Pinpoint the cell where the given text exists, returning its (X, Y) midpoint coordinate. 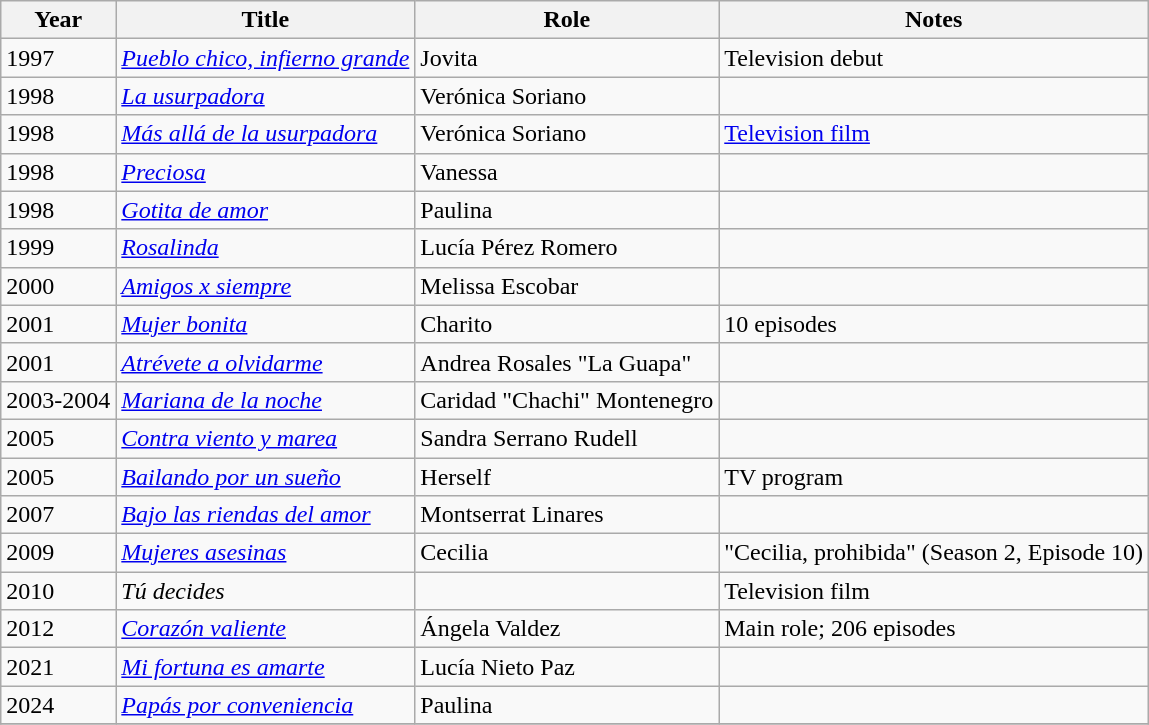
Mujeres asesinas (266, 553)
Corazón valiente (266, 629)
Pueblo chico, infierno grande (266, 58)
"Cecilia, prohibida" (Season 2, Episode 10) (934, 553)
1997 (58, 58)
Lucía Nieto Paz (567, 667)
Atrévete a olvidarme (266, 362)
Year (58, 20)
Tú decides (266, 591)
2024 (58, 705)
La usurpadora (266, 96)
Vanessa (567, 172)
Charito (567, 324)
Main role; 206 episodes (934, 629)
TV program (934, 477)
Herself (567, 477)
Preciosa (266, 172)
1999 (58, 248)
Gotita de amor (266, 210)
Andrea Rosales "La Guapa" (567, 362)
Ángela Valdez (567, 629)
Amigos x siempre (266, 286)
Television debut (934, 58)
2003-2004 (58, 400)
Papás por conveniencia (266, 705)
Mi fortuna es amarte (266, 667)
Title (266, 20)
Mariana de la noche (266, 400)
2000 (58, 286)
Notes (934, 20)
Melissa Escobar (567, 286)
2010 (58, 591)
Montserrat Linares (567, 515)
Contra viento y marea (266, 438)
2007 (58, 515)
Mujer bonita (266, 324)
Más allá de la usurpadora (266, 134)
Role (567, 20)
10 episodes (934, 324)
2021 (58, 667)
Rosalinda (266, 248)
Bajo las riendas del amor (266, 515)
Sandra Serrano Rudell (567, 438)
Jovita (567, 58)
Lucía Pérez Romero (567, 248)
Caridad "Chachi" Montenegro (567, 400)
Cecilia (567, 553)
Bailando por un sueño (266, 477)
2009 (58, 553)
2012 (58, 629)
